Identify which cell holds the provided text, then report its (X, Y) central coordinate. 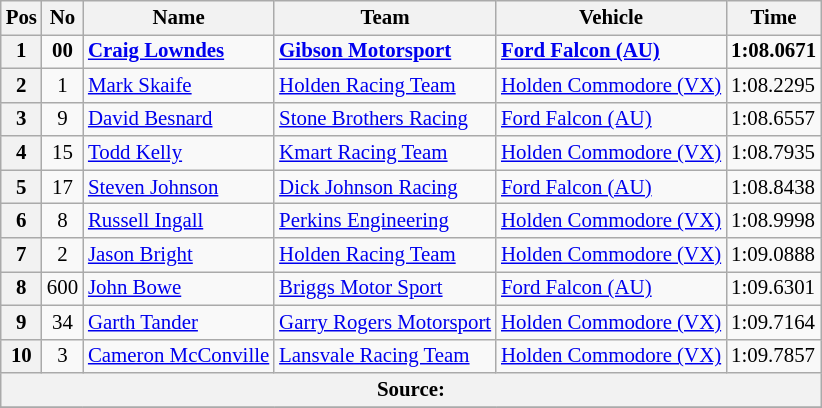
10 (22, 356)
1:08.8438 (774, 187)
Dick Johnson Racing (385, 187)
7 (22, 255)
6 (22, 221)
Time (774, 18)
34 (62, 322)
Steven Johnson (178, 187)
1:08.2295 (774, 85)
1:09.7857 (774, 356)
Name (178, 18)
Todd Kelly (178, 153)
Pos (22, 18)
Perkins Engineering (385, 221)
15 (62, 153)
1:09.7164 (774, 322)
Stone Brothers Racing (385, 119)
Craig Lowndes (178, 51)
600 (62, 288)
Lansvale Racing Team (385, 356)
1:08.6557 (774, 119)
Garth Tander (178, 322)
Briggs Motor Sport (385, 288)
Jason Bright (178, 255)
John Bowe (178, 288)
1:08.9998 (774, 221)
1:08.7935 (774, 153)
17 (62, 187)
Kmart Racing Team (385, 153)
Vehicle (611, 18)
Mark Skaife (178, 85)
David Besnard (178, 119)
Team (385, 18)
1:09.0888 (774, 255)
1:09.6301 (774, 288)
1:08.0671 (774, 51)
4 (22, 153)
5 (22, 187)
Gibson Motorsport (385, 51)
00 (62, 51)
Garry Rogers Motorsport (385, 322)
Source: (411, 390)
No (62, 18)
Russell Ingall (178, 221)
Cameron McConville (178, 356)
